For the text-containing cell, return its midpoint in (x, y) coordinate format. 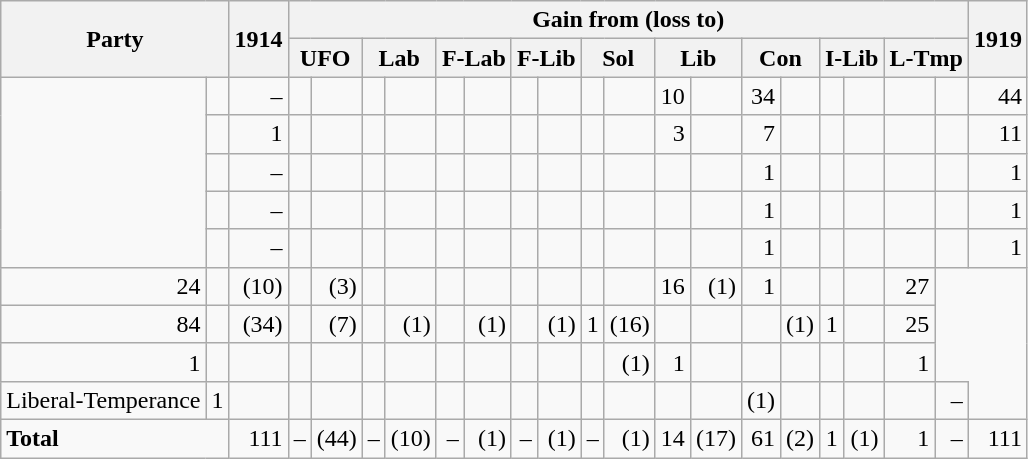
11 (998, 134)
F-Lib (546, 58)
Sol (618, 58)
84 (104, 324)
25 (910, 324)
1919 (998, 39)
(17) (716, 438)
27 (910, 286)
(7) (336, 324)
34 (760, 96)
UFO (325, 58)
24 (104, 286)
Liberal-Temperance (104, 400)
44 (998, 96)
I-Lib (851, 58)
7 (760, 134)
(2) (800, 438)
Lab (399, 58)
(34) (258, 324)
F-Lab (474, 58)
61 (760, 438)
1914 (258, 39)
14 (672, 438)
Total (115, 438)
Gain from (loss to) (628, 20)
(44) (336, 438)
10 (672, 96)
L-Tmp (926, 58)
(16) (630, 324)
Lib (698, 58)
Con (780, 58)
3 (672, 134)
16 (672, 286)
(3) (336, 286)
Party (115, 39)
